Find where the given text appears and provide that cell's center as [X, Y] coordinate. 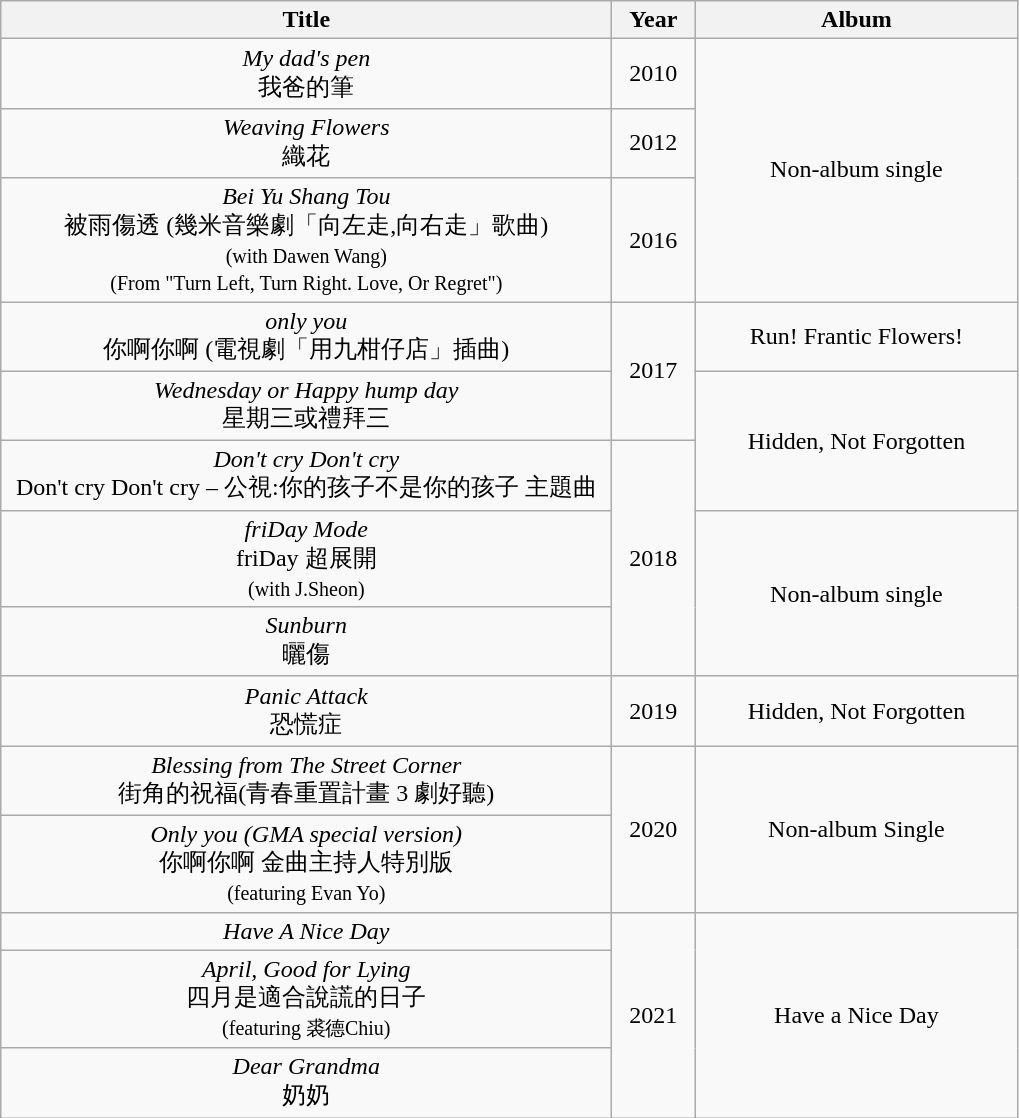
only you你啊你啊 (電視劇「用九柑仔店」插曲) [306, 337]
Album [856, 20]
Dear Grandma奶奶 [306, 1083]
2020 [654, 829]
2016 [654, 240]
Run! Frantic Flowers! [856, 337]
2012 [654, 143]
2018 [654, 559]
Year [654, 20]
Have a Nice Day [856, 1015]
Have A Nice Day [306, 931]
2019 [654, 711]
2017 [654, 372]
Title [306, 20]
2021 [654, 1015]
Non-album Single [856, 829]
My dad's pen我爸的筆 [306, 74]
Bei Yu Shang Tou被雨傷透 (幾米音樂劇「向左走,向右走」歌曲)(with Dawen Wang)(From "Turn Left, Turn Right. Love, Or Regret") [306, 240]
2010 [654, 74]
Don't cry Don't cryDon't cry Don't cry – 公視:你的孩子不是你的孩子 主題曲 [306, 476]
Only you (GMA special version)你啊你啊 金曲主持人特別版(featuring Evan Yo) [306, 864]
Blessing from The Street Corner街角的祝福(青春重置計畫 3 劇好聽) [306, 781]
Weaving Flowers織花 [306, 143]
Sunburn曬傷 [306, 642]
Wednesday or Happy hump day星期三或禮拜三 [306, 406]
Panic Attack恐慌症 [306, 711]
friDay ModefriDay 超展開(with J.Sheon) [306, 558]
April, Good for Lying四月是適合說謊的日子(featuring 裘德Chiu) [306, 999]
